Provide the (X, Y) coordinate of the cell's center where the given text is located.  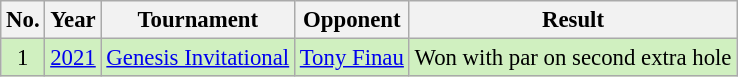
Opponent (352, 20)
2021 (73, 58)
Year (73, 20)
Won with par on second extra hole (573, 58)
Tournament (198, 20)
Result (573, 20)
1 (23, 58)
Tony Finau (352, 58)
No. (23, 20)
Genesis Invitational (198, 58)
